Capture the cell that displays the provided text and extract its [X, Y] central coordinate. 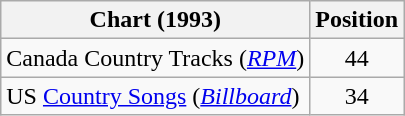
US Country Songs (Billboard) [156, 96]
Position [357, 20]
44 [357, 58]
34 [357, 96]
Canada Country Tracks (RPM) [156, 58]
Chart (1993) [156, 20]
